Capture the cell that displays the provided text and extract its (x, y) central coordinate. 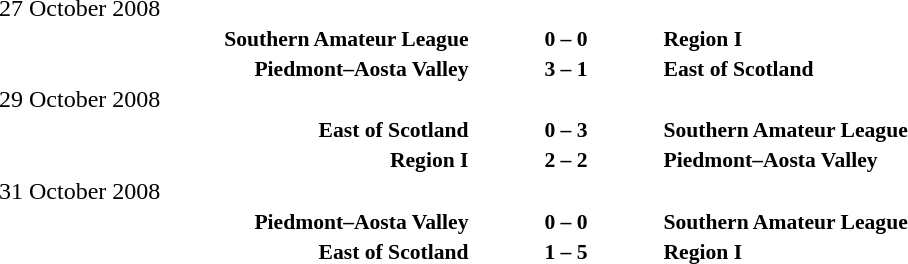
3 – 1 (566, 68)
2 – 2 (566, 160)
0 – 3 (566, 130)
